For the text-containing cell, return its midpoint in [x, y] coordinate format. 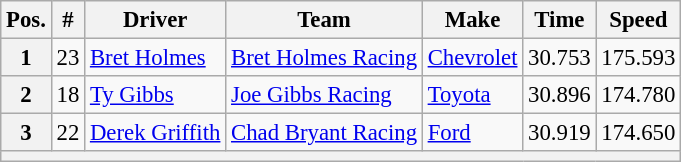
1 [26, 58]
23 [68, 58]
175.593 [638, 58]
Ford [472, 133]
30.896 [560, 95]
3 [26, 133]
Make [472, 20]
18 [68, 95]
Speed [638, 20]
22 [68, 133]
Pos. [26, 20]
# [68, 20]
Bret Holmes [156, 58]
30.753 [560, 58]
174.650 [638, 133]
30.919 [560, 133]
Toyota [472, 95]
Driver [156, 20]
Joe Gibbs Racing [324, 95]
Time [560, 20]
Ty Gibbs [156, 95]
Chevrolet [472, 58]
Derek Griffith [156, 133]
Chad Bryant Racing [324, 133]
Bret Holmes Racing [324, 58]
174.780 [638, 95]
Team [324, 20]
2 [26, 95]
